For the text-containing cell, return its midpoint in (x, y) coordinate format. 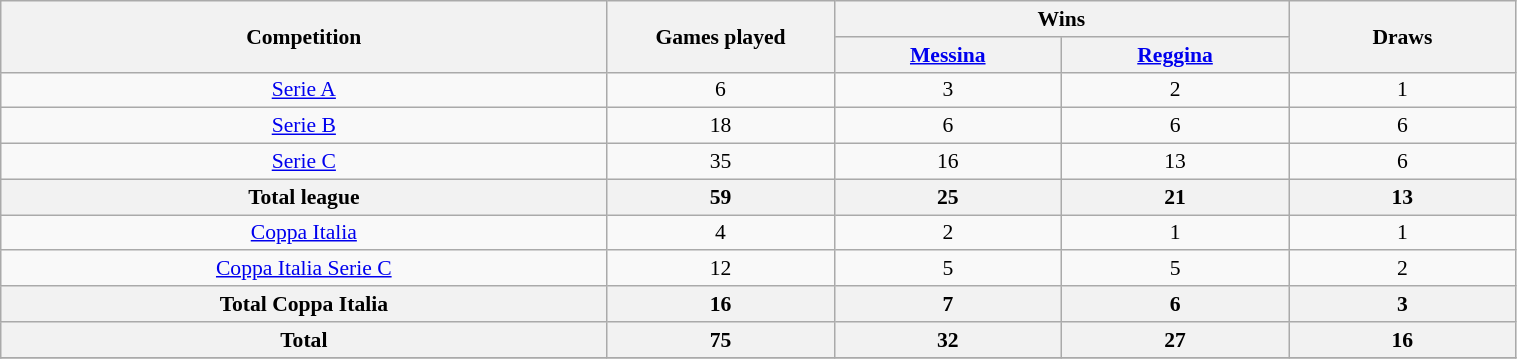
Serie A (304, 90)
Coppa Italia (304, 233)
18 (720, 126)
Reggina (1174, 55)
12 (720, 269)
Wins (1062, 19)
Serie B (304, 126)
Coppa Italia Serie C (304, 269)
32 (948, 340)
Draws (1402, 36)
7 (948, 304)
Total league (304, 197)
Games played (720, 36)
Competition (304, 36)
35 (720, 162)
Total (304, 340)
21 (1174, 197)
75 (720, 340)
27 (1174, 340)
59 (720, 197)
Total Coppa Italia (304, 304)
4 (720, 233)
25 (948, 197)
Serie C (304, 162)
Messina (948, 55)
